Identify which cell holds the provided text, then report its [x, y] central coordinate. 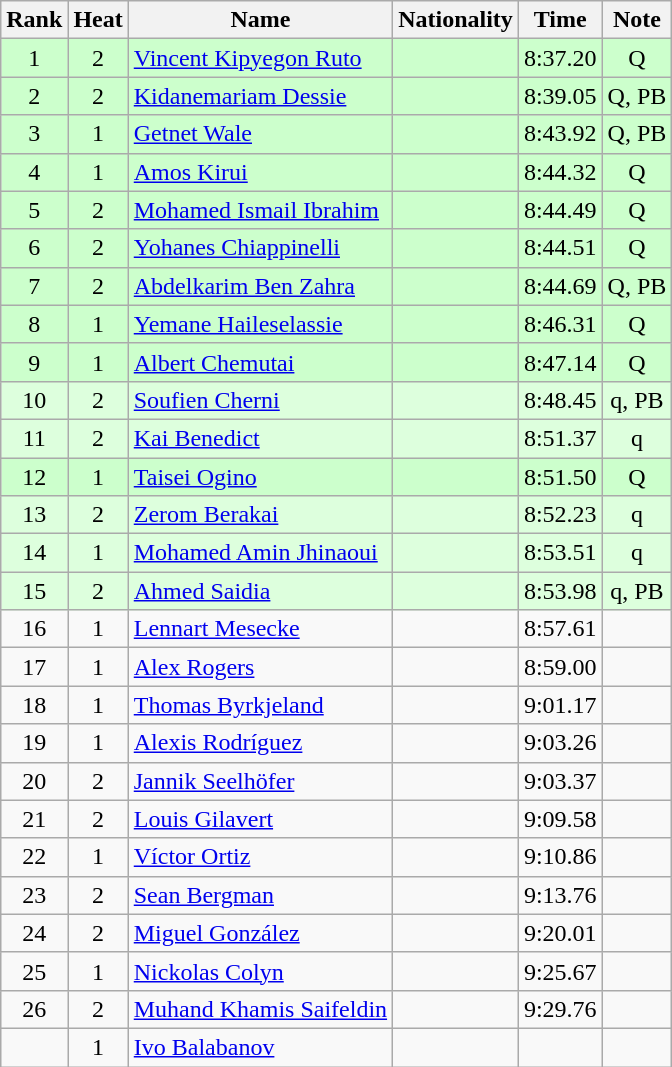
Thomas Byrkjeland [260, 705]
15 [34, 591]
Alex Rogers [260, 667]
8:43.92 [560, 134]
18 [34, 705]
Miguel González [260, 933]
8:52.23 [560, 515]
8:53.51 [560, 553]
Name [260, 20]
Yemane Haileselassie [260, 324]
Soufien Cherni [260, 400]
13 [34, 515]
Yohanes Chiappinelli [260, 248]
8:51.50 [560, 477]
8:51.37 [560, 438]
3 [34, 134]
9:01.17 [560, 705]
8:44.32 [560, 172]
Albert Chemutai [260, 362]
Time [560, 20]
20 [34, 781]
8:44.51 [560, 248]
7 [34, 286]
9:09.58 [560, 819]
Jannik Seelhöfer [260, 781]
Sean Bergman [260, 895]
22 [34, 857]
26 [34, 1009]
8:59.00 [560, 667]
Alexis Rodríguez [260, 743]
Vincent Kipyegon Ruto [260, 58]
10 [34, 400]
9:25.67 [560, 971]
Mohamed Ismail Ibrahim [260, 210]
5 [34, 210]
8:39.05 [560, 96]
8:47.14 [560, 362]
9:29.76 [560, 1009]
Louis Gilavert [260, 819]
Víctor Ortiz [260, 857]
Lennart Mesecke [260, 629]
8:37.20 [560, 58]
Abdelkarim Ben Zahra [260, 286]
Note [637, 20]
6 [34, 248]
14 [34, 553]
Ahmed Saidia [260, 591]
9:03.37 [560, 781]
12 [34, 477]
Heat [98, 20]
4 [34, 172]
9:20.01 [560, 933]
Rank [34, 20]
9:10.86 [560, 857]
Ivo Balabanov [260, 1047]
Muhand Khamis Saifeldin [260, 1009]
Nickolas Colyn [260, 971]
9:03.26 [560, 743]
8:53.98 [560, 591]
Nationality [456, 20]
25 [34, 971]
24 [34, 933]
23 [34, 895]
Taisei Ogino [260, 477]
9 [34, 362]
9:13.76 [560, 895]
21 [34, 819]
8:44.49 [560, 210]
Getnet Wale [260, 134]
8:46.31 [560, 324]
Mohamed Amin Jhinaoui [260, 553]
8 [34, 324]
Zerom Berakai [260, 515]
16 [34, 629]
8:48.45 [560, 400]
8:57.61 [560, 629]
Amos Kirui [260, 172]
17 [34, 667]
19 [34, 743]
8:44.69 [560, 286]
Kai Benedict [260, 438]
11 [34, 438]
Kidanemariam Dessie [260, 96]
